Output the (X, Y) coordinate of the center of the cell containing the given text.  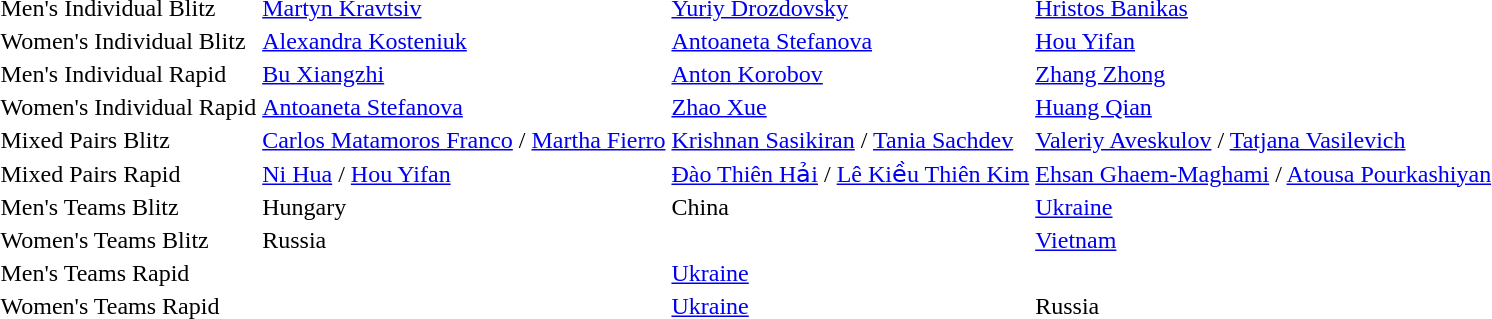
China (850, 207)
Đào Thiên Hải / Lê Kiều Thiên Kim (850, 174)
Russia (464, 241)
Alexandra Kosteniuk (464, 41)
Ukraine (850, 273)
Hungary (464, 207)
Ni Hua / Hou Yifan (464, 174)
Anton Korobov (850, 74)
Zhao Xue (850, 107)
Carlos Matamoros Franco / Martha Fierro (464, 140)
Bu Xiangzhi (464, 74)
Krishnan Sasikiran / Tania Sachdev (850, 140)
